Find where the given text appears and provide that cell's center as (x, y) coordinate. 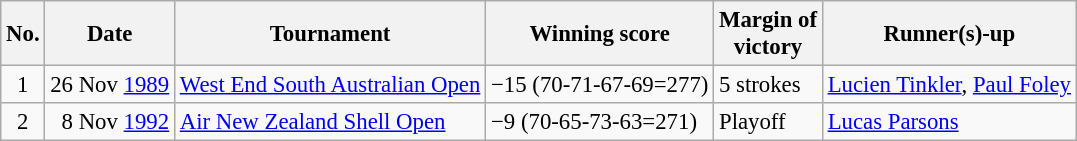
Lucien Tinkler, Paul Foley (949, 85)
Winning score (600, 34)
West End South Australian Open (330, 85)
5 strokes (768, 85)
2 (23, 122)
Playoff (768, 122)
Date (110, 34)
−15 (70-71-67-69=277) (600, 85)
8 Nov 1992 (110, 122)
26 Nov 1989 (110, 85)
Air New Zealand Shell Open (330, 122)
Margin ofvictory (768, 34)
−9 (70-65-73-63=271) (600, 122)
Tournament (330, 34)
Lucas Parsons (949, 122)
Runner(s)-up (949, 34)
No. (23, 34)
1 (23, 85)
